Return the [X, Y] coordinate for the center point of the cell that contains the specified text.  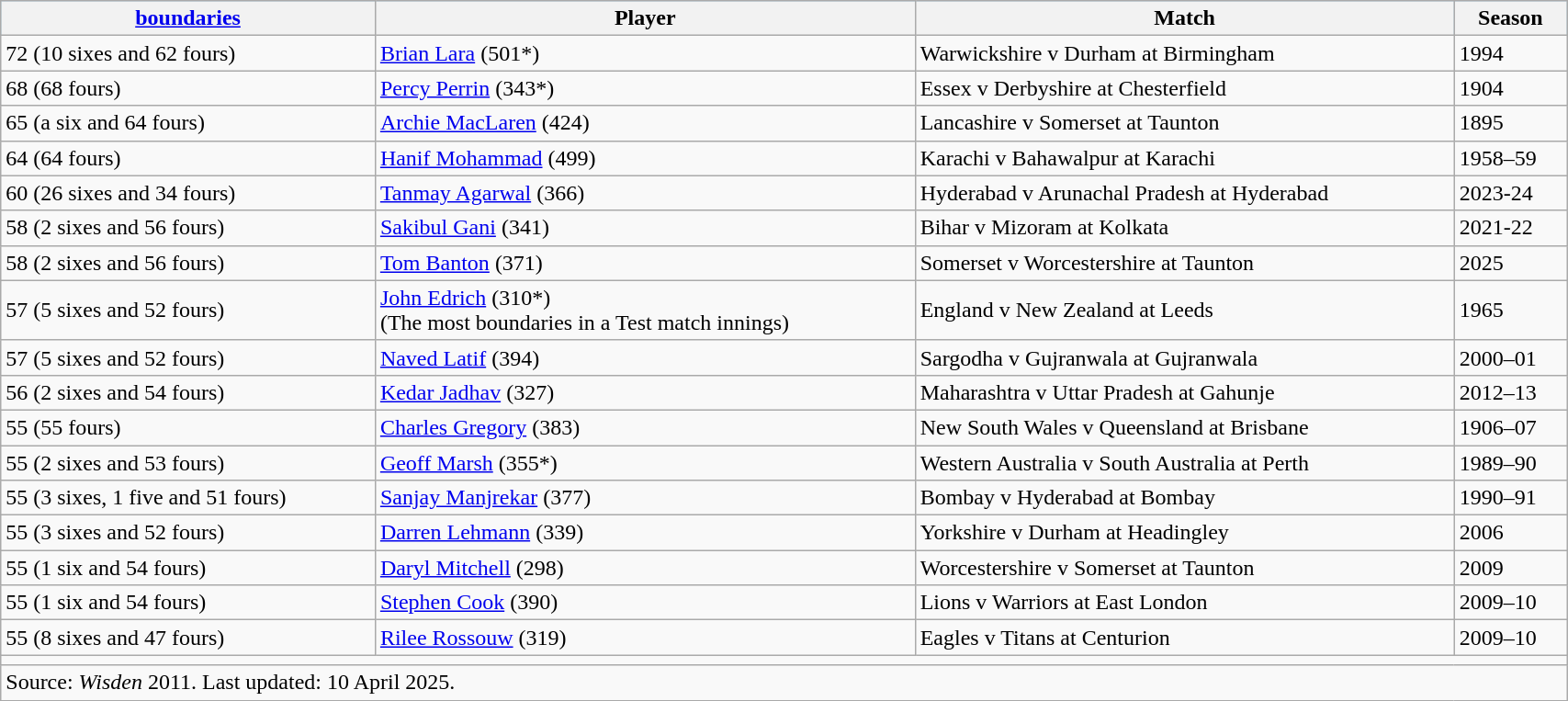
Karachi v Bahawalpur at Karachi [1185, 158]
Hanif Mohammad (499) [645, 158]
1994 [1510, 53]
Naved Latif (394) [645, 357]
55 (8 sixes and 47 fours) [188, 638]
72 (10 sixes and 62 fours) [188, 53]
64 (64 fours) [188, 158]
2023-24 [1510, 193]
55 (55 fours) [188, 427]
Archie MacLaren (424) [645, 123]
1965 [1510, 311]
1895 [1510, 123]
New South Wales v Queensland at Brisbane [1185, 427]
Tom Banton (371) [645, 263]
Player [645, 18]
Match [1185, 18]
Lancashire v Somerset at Taunton [1185, 123]
Percy Perrin (343*) [645, 88]
65 (a six and 64 fours) [188, 123]
Darren Lehmann (339) [645, 533]
Bihar v Mizoram at Kolkata [1185, 228]
Yorkshire v Durham at Headingley [1185, 533]
Stephen Cook (390) [645, 603]
Kedar Jadhav (327) [645, 392]
England v New Zealand at Leeds [1185, 311]
2009 [1510, 568]
Maharashtra v Uttar Pradesh at Gahunje [1185, 392]
1990–91 [1510, 498]
Sargodha v Gujranwala at Gujranwala [1185, 357]
1904 [1510, 88]
Tanmay Agarwal (366) [645, 193]
Hyderabad v Arunachal Pradesh at Hyderabad [1185, 193]
Geoff Marsh (355*) [645, 462]
Eagles v Titans at Centurion [1185, 638]
1958–59 [1510, 158]
2006 [1510, 533]
1906–07 [1510, 427]
2000–01 [1510, 357]
2025 [1510, 263]
2012–13 [1510, 392]
56 (2 sixes and 54 fours) [188, 392]
Brian Lara (501*) [645, 53]
Worcestershire v Somerset at Taunton [1185, 568]
Source: Wisden 2011. Last updated: 10 April 2025. [784, 683]
55 (3 sixes and 52 fours) [188, 533]
Sakibul Gani (341) [645, 228]
Lions v Warriors at East London [1185, 603]
Somerset v Worcestershire at Taunton [1185, 263]
Season [1510, 18]
Western Australia v South Australia at Perth [1185, 462]
1989–90 [1510, 462]
68 (68 fours) [188, 88]
60 (26 sixes and 34 fours) [188, 193]
55 (3 sixes, 1 five and 51 fours) [188, 498]
Sanjay Manjrekar (377) [645, 498]
John Edrich (310*)(The most boundaries in a Test match innings) [645, 311]
Charles Gregory (383) [645, 427]
55 (2 sixes and 53 fours) [188, 462]
2021-22 [1510, 228]
Bombay v Hyderabad at Bombay [1185, 498]
Rilee Rossouw (319) [645, 638]
Warwickshire v Durham at Birmingham [1185, 53]
Daryl Mitchell (298) [645, 568]
boundaries [188, 18]
Essex v Derbyshire at Chesterfield [1185, 88]
